Detect which cell encompasses the target text, then output its (x, y) center coordinate. 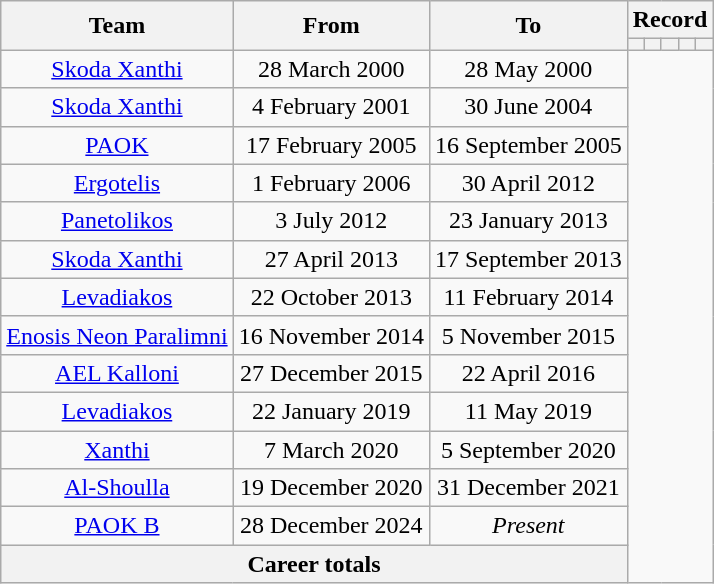
22 October 2013 (331, 297)
23 January 2013 (528, 221)
AEL Kalloni (117, 373)
PAOK B (117, 526)
Panetolikos (117, 221)
5 September 2020 (528, 449)
7 March 2020 (331, 449)
PAOK (117, 145)
30 June 2004 (528, 107)
Al-Shoulla (117, 488)
1 February 2006 (331, 183)
30 April 2012 (528, 183)
Record (670, 20)
16 September 2005 (528, 145)
27 April 2013 (331, 259)
28 March 2000 (331, 69)
17 February 2005 (331, 145)
5 November 2015 (528, 335)
To (528, 26)
31 December 2021 (528, 488)
27 December 2015 (331, 373)
11 February 2014 (528, 297)
22 January 2019 (331, 411)
11 May 2019 (528, 411)
Ergotelis (117, 183)
Career totals (314, 564)
22 April 2016 (528, 373)
28 May 2000 (528, 69)
Present (528, 526)
28 December 2024 (331, 526)
3 July 2012 (331, 221)
17 September 2013 (528, 259)
Team (117, 26)
19 December 2020 (331, 488)
4 February 2001 (331, 107)
Enosis Neon Paralimni (117, 335)
16 November 2014 (331, 335)
From (331, 26)
Xanthi (117, 449)
